Detect which cell encompasses the target text, then output its (x, y) center coordinate. 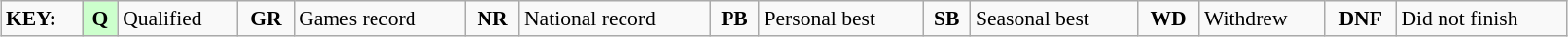
DNF (1361, 18)
National record (615, 18)
Did not finish (1481, 18)
SB (947, 18)
Personal best (840, 18)
KEY: (42, 18)
WD (1168, 18)
NR (492, 18)
Seasonal best (1054, 18)
Q (100, 18)
Qualified (178, 18)
GR (267, 18)
Games record (379, 18)
Withdrew (1263, 18)
PB (735, 18)
